Return the (x, y) coordinate for the center point of the cell that contains the specified text.  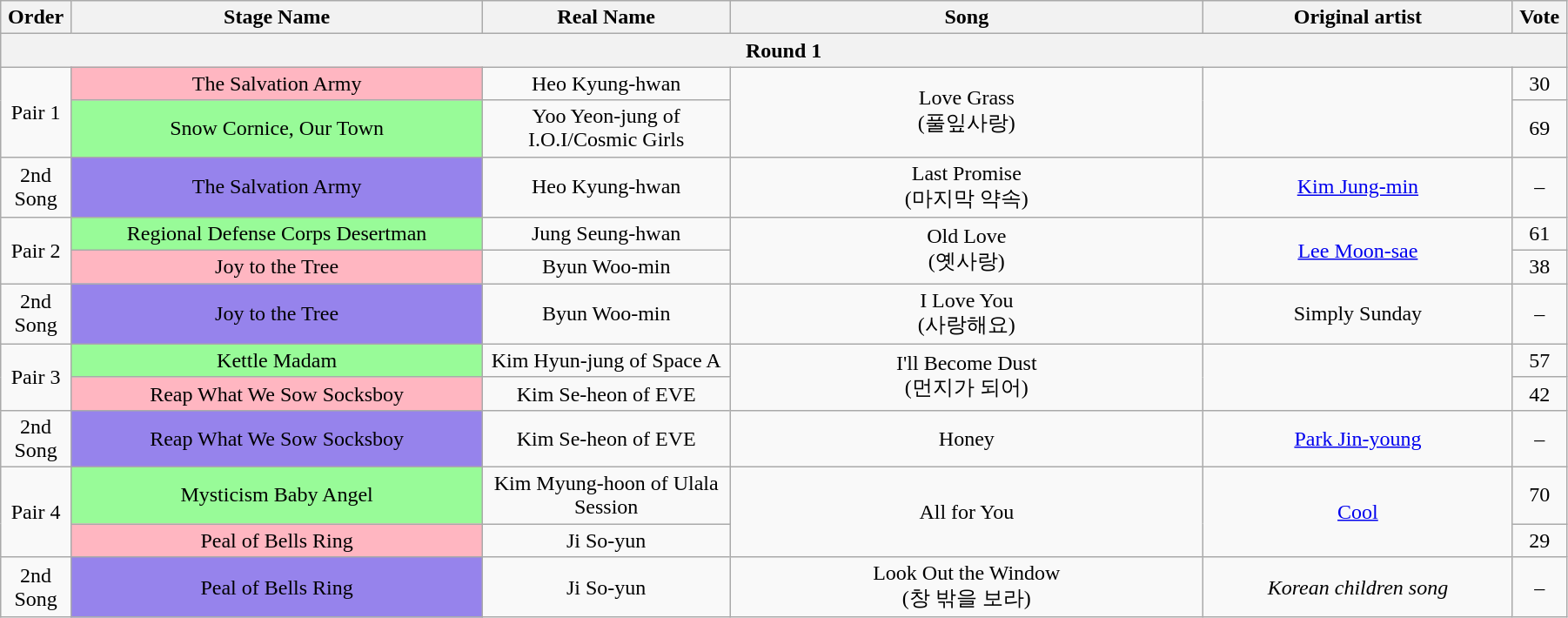
I Love You(사랑해요) (967, 314)
Stage Name (277, 17)
Cool (1357, 512)
Round 1 (784, 50)
Original artist (1357, 17)
70 (1540, 494)
I'll Become Dust (먼지가 되어) (967, 377)
Love Grass(풀잎사랑) (967, 111)
Vote (1540, 17)
All for You (967, 512)
38 (1540, 267)
Kim Hyun-jung of Space A (606, 360)
Old Love(옛사랑) (967, 251)
Pair 1 (37, 111)
Korean children song (1357, 588)
Kim Jung-min (1357, 187)
29 (1540, 541)
Jung Seung-hwan (606, 234)
57 (1540, 360)
Real Name (606, 17)
Snow Cornice, Our Town (277, 129)
Simply Sunday (1357, 314)
Kettle Madam (277, 360)
Look Out the Window(창 밖을 보라) (967, 588)
Pair 2 (37, 251)
Pair 4 (37, 512)
Order (37, 17)
Honey (967, 439)
Regional Defense Corps Desertman (277, 234)
Lee Moon-sae (1357, 251)
69 (1540, 129)
Yoo Yeon-jung of I.O.I/Cosmic Girls (606, 129)
Pair 3 (37, 377)
Mysticism Baby Angel (277, 494)
Park Jin-young (1357, 439)
42 (1540, 393)
Last Promise(마지막 약속) (967, 187)
61 (1540, 234)
Song (967, 17)
Kim Myung-hoon of Ulala Session (606, 494)
30 (1540, 84)
